Return the (x, y) coordinate for the center point of the cell that contains the specified text.  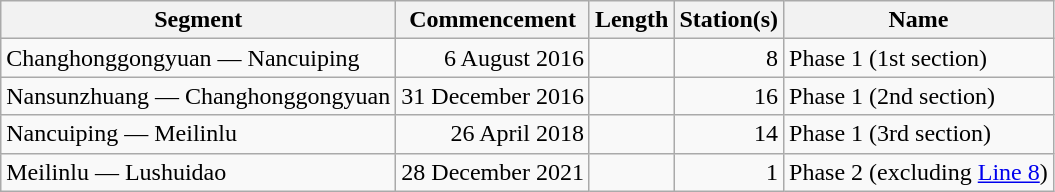
Length (631, 20)
26 April 2018 (493, 134)
Meilinlu — Lushuidao (198, 172)
Name (919, 20)
Nansunzhuang — Changhonggongyuan (198, 96)
14 (729, 134)
1 (729, 172)
Changhonggongyuan — Nancuiping (198, 58)
31 December 2016 (493, 96)
Commencement (493, 20)
Nancuiping — Meilinlu (198, 134)
6 August 2016 (493, 58)
Station(s) (729, 20)
28 December 2021 (493, 172)
Phase 1 (3rd section) (919, 134)
Phase 1 (2nd section) (919, 96)
16 (729, 96)
Phase 1 (1st section) (919, 58)
Segment (198, 20)
Phase 2 (excluding Line 8) (919, 172)
8 (729, 58)
